Pinpoint the cell where the given text exists, returning its [X, Y] midpoint coordinate. 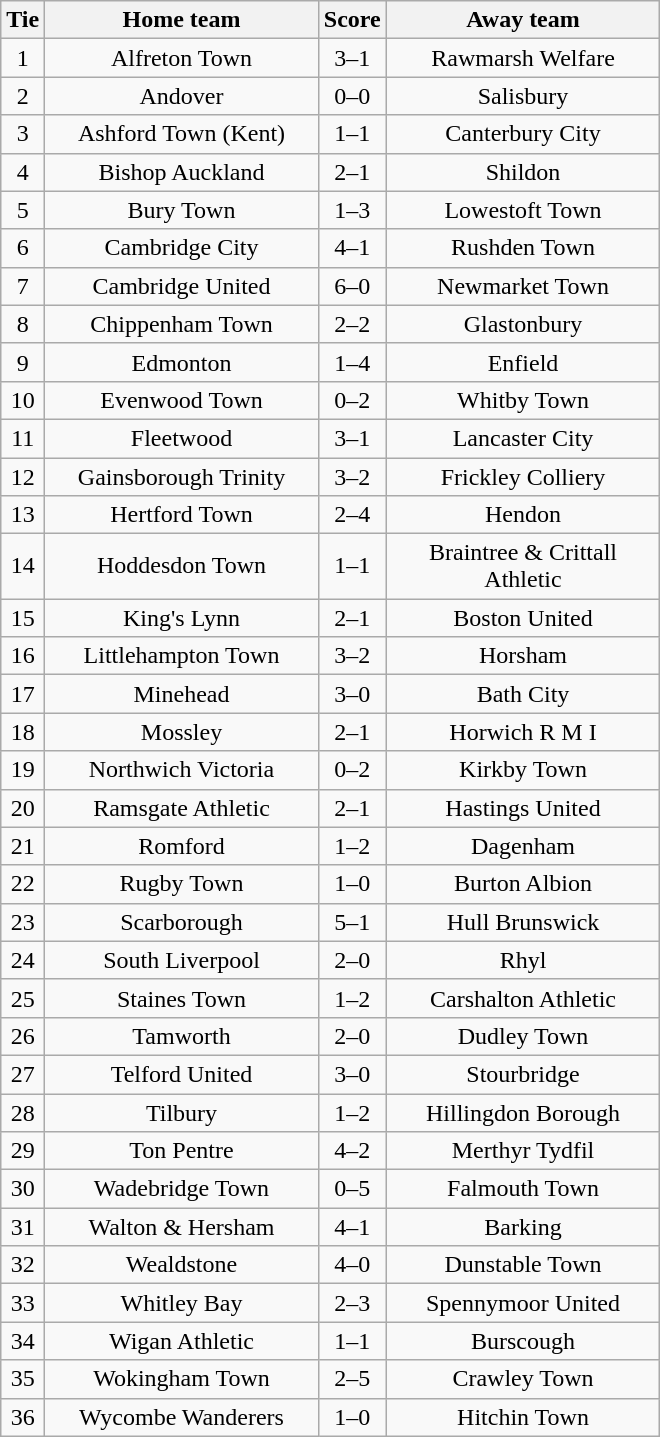
King's Lynn [182, 618]
Rhyl [523, 960]
12 [23, 477]
Hoddesdon Town [182, 566]
Stourbridge [523, 1074]
1–3 [352, 210]
15 [23, 618]
Lowestoft Town [523, 210]
Dudley Town [523, 1036]
Spennymoor United [523, 1303]
Ton Pentre [182, 1151]
Wealdstone [182, 1265]
17 [23, 694]
26 [23, 1036]
8 [23, 324]
Littlehampton Town [182, 656]
Fleetwood [182, 438]
Gainsborough Trinity [182, 477]
36 [23, 1417]
Burton Albion [523, 884]
Salisbury [523, 96]
4–2 [352, 1151]
Bishop Auckland [182, 172]
16 [23, 656]
24 [23, 960]
25 [23, 998]
Rugby Town [182, 884]
Burscough [523, 1341]
Away team [523, 20]
Andover [182, 96]
32 [23, 1265]
5 [23, 210]
South Liverpool [182, 960]
2–4 [352, 515]
18 [23, 732]
Cambridge United [182, 286]
27 [23, 1074]
Dunstable Town [523, 1265]
2–5 [352, 1379]
23 [23, 922]
Tamworth [182, 1036]
Braintree & Crittall Athletic [523, 566]
Hull Brunswick [523, 922]
Tilbury [182, 1113]
Hastings United [523, 808]
Carshalton Athletic [523, 998]
Evenwood Town [182, 400]
Rawmarsh Welfare [523, 58]
4–0 [352, 1265]
Edmonton [182, 362]
Dagenham [523, 846]
Shildon [523, 172]
Newmarket Town [523, 286]
6 [23, 248]
Glastonbury [523, 324]
10 [23, 400]
Horsham [523, 656]
19 [23, 770]
Minehead [182, 694]
Staines Town [182, 998]
Boston United [523, 618]
2–2 [352, 324]
Canterbury City [523, 134]
Score [352, 20]
22 [23, 884]
Bury Town [182, 210]
Chippenham Town [182, 324]
Mossley [182, 732]
34 [23, 1341]
Romford [182, 846]
Whitley Bay [182, 1303]
30 [23, 1189]
6–0 [352, 286]
21 [23, 846]
0–0 [352, 96]
0–5 [352, 1189]
Cambridge City [182, 248]
Lancaster City [523, 438]
Wokingham Town [182, 1379]
Hitchin Town [523, 1417]
Hertford Town [182, 515]
20 [23, 808]
Hillingdon Borough [523, 1113]
5–1 [352, 922]
Rushden Town [523, 248]
4 [23, 172]
Hendon [523, 515]
31 [23, 1227]
Kirkby Town [523, 770]
Whitby Town [523, 400]
1–4 [352, 362]
Enfield [523, 362]
9 [23, 362]
Northwich Victoria [182, 770]
13 [23, 515]
Bath City [523, 694]
2–3 [352, 1303]
Barking [523, 1227]
2 [23, 96]
Falmouth Town [523, 1189]
11 [23, 438]
Home team [182, 20]
Frickley Colliery [523, 477]
33 [23, 1303]
Walton & Hersham [182, 1227]
Merthyr Tydfil [523, 1151]
Wycombe Wanderers [182, 1417]
Wadebridge Town [182, 1189]
14 [23, 566]
35 [23, 1379]
Crawley Town [523, 1379]
3 [23, 134]
Ashford Town (Kent) [182, 134]
1 [23, 58]
Wigan Athletic [182, 1341]
Alfreton Town [182, 58]
Horwich R M I [523, 732]
28 [23, 1113]
Scarborough [182, 922]
29 [23, 1151]
7 [23, 286]
Telford United [182, 1074]
Ramsgate Athletic [182, 808]
Tie [23, 20]
